Search for the cell housing the specified text and yield its (x, y) center coordinate. 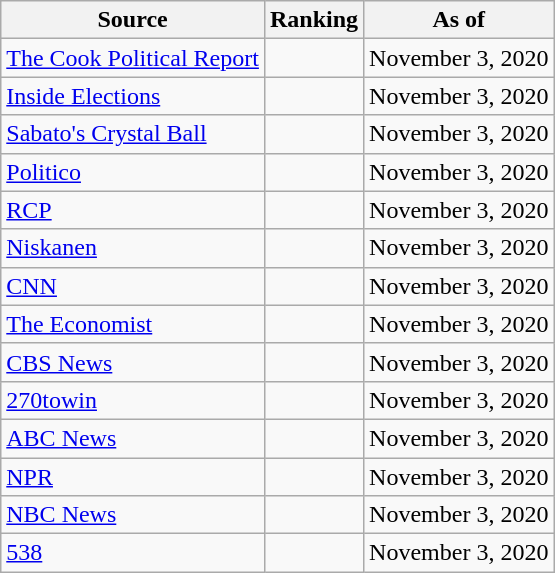
The Cook Political Report (133, 58)
NBC News (133, 515)
ABC News (133, 438)
538 (133, 553)
Ranking (314, 20)
RCP (133, 210)
Politico (133, 172)
Source (133, 20)
CBS News (133, 362)
NPR (133, 477)
As of (459, 20)
CNN (133, 286)
Sabato's Crystal Ball (133, 134)
The Economist (133, 324)
270towin (133, 400)
Inside Elections (133, 96)
Niskanen (133, 248)
